Determine the [x, y] coordinate at the center of the cell enclosing the given text.  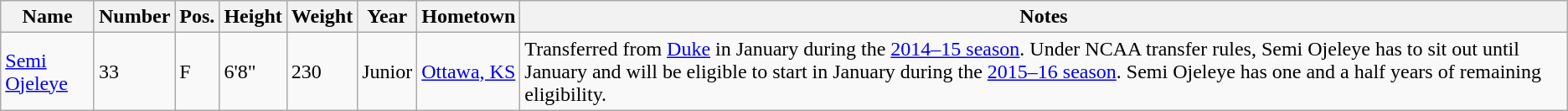
Weight [322, 17]
Hometown [469, 17]
Ottawa, KS [469, 71]
Year [387, 17]
6'8" [253, 71]
Semi Ojeleye [48, 71]
Junior [387, 71]
Pos. [198, 17]
Name [48, 17]
33 [134, 71]
F [198, 71]
Notes [1044, 17]
Number [134, 17]
Height [253, 17]
230 [322, 71]
